Find where the given text appears and provide that cell's center as (X, Y) coordinate. 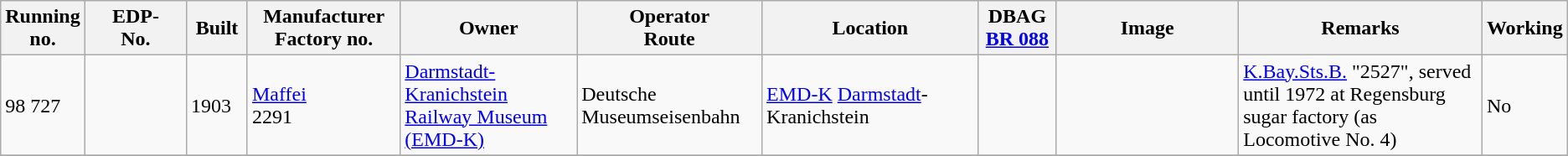
Runningno. (43, 29)
Darmstadt-Kranichstein Railway Museum (EMD-K) (489, 106)
OperatorRoute (670, 29)
Remarks (1360, 29)
No (1524, 106)
Owner (489, 29)
ManufacturerFactory no. (323, 29)
Location (871, 29)
Maffei2291 (323, 106)
98 727 (43, 106)
Working (1524, 29)
Image (1148, 29)
EDP-No. (136, 29)
DBAGBR 088 (1017, 29)
EMD-K Darmstadt-Kranichstein (871, 106)
Deutsche Museumseisenbahn (670, 106)
Built (218, 29)
1903 (218, 106)
K.Bay.Sts.B. "2527", served until 1972 at Regensburg sugar factory (as Locomotive No. 4) (1360, 106)
